For the text-containing cell, return its midpoint in (X, Y) coordinate format. 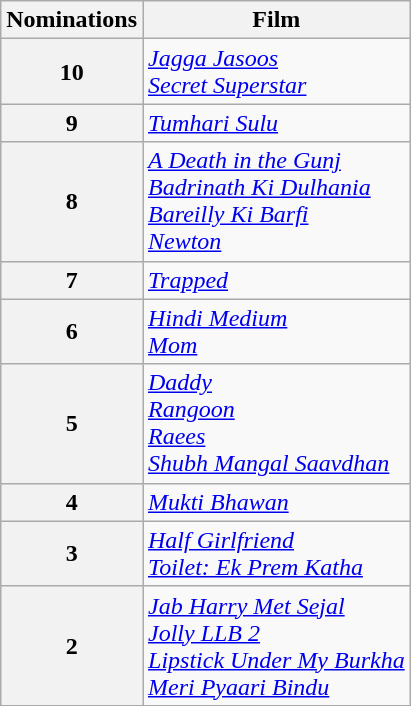
Jab Harry Met Sejal Jolly LLB 2 Lipstick Under My Burkha Meri Pyaari Bindu (276, 646)
Tumhari Sulu (276, 123)
2 (72, 646)
Trapped (276, 280)
A Death in the Gunj Badrinath Ki Dulhania Bareilly Ki Barfi Newton (276, 202)
10 (72, 72)
4 (72, 502)
Daddy Rangoon Raees Shubh Mangal Saavdhan (276, 424)
Mukti Bhawan (276, 502)
Nominations (72, 20)
7 (72, 280)
Jagga Jasoos Secret Superstar (276, 72)
Half Girlfriend Toilet: Ek Prem Katha (276, 554)
6 (72, 332)
9 (72, 123)
3 (72, 554)
8 (72, 202)
Film (276, 20)
5 (72, 424)
Hindi Medium Mom (276, 332)
